For the text-containing cell, return its midpoint in (X, Y) coordinate format. 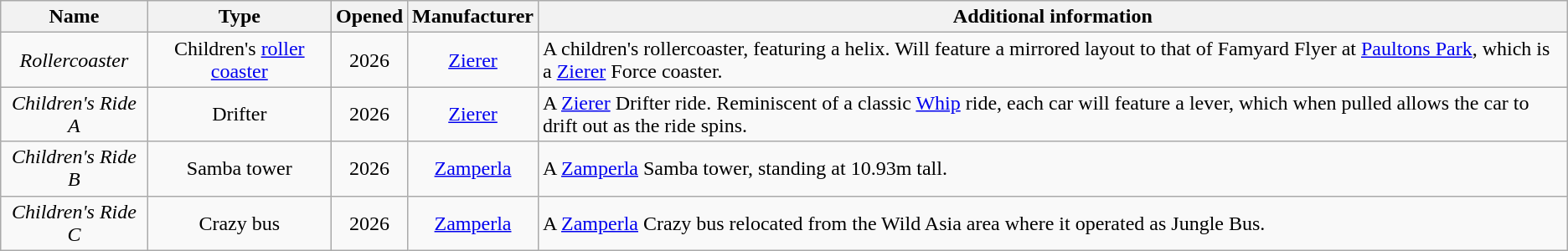
Crazy bus (240, 223)
Children's roller coaster (240, 60)
Samba tower (240, 169)
Rollercoaster (74, 60)
Name (74, 17)
Drifter (240, 114)
A Zamperla Samba tower, standing at 10.93m tall. (1052, 169)
Type (240, 17)
Manufacturer (473, 17)
Additional information (1052, 17)
A Zamperla Crazy bus relocated from the Wild Asia area where it operated as Jungle Bus. (1052, 223)
Children's Ride A (74, 114)
Opened (369, 17)
Children's Ride B (74, 169)
Children's Ride C (74, 223)
